Search for the cell housing the specified text and yield its (X, Y) center coordinate. 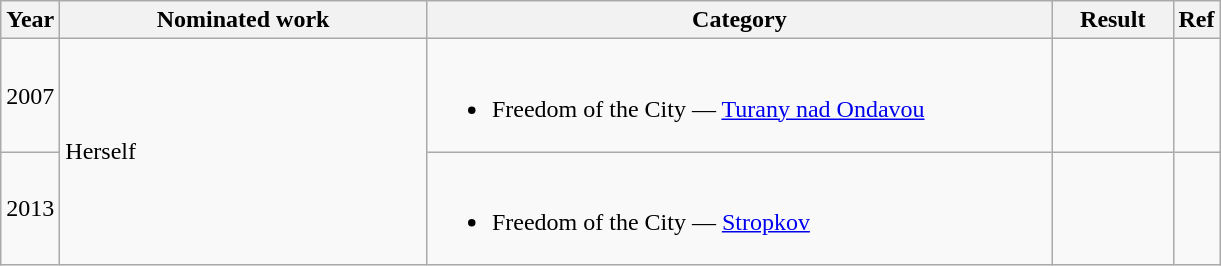
Category (739, 20)
Freedom of the City — Turany nad Ondavou (739, 96)
Herself (244, 152)
2013 (30, 208)
Freedom of the City — Stropkov (739, 208)
Ref (1196, 20)
Year (30, 20)
Result (1112, 20)
2007 (30, 96)
Nominated work (244, 20)
